Pinpoint the cell where the given text exists, returning its [X, Y] midpoint coordinate. 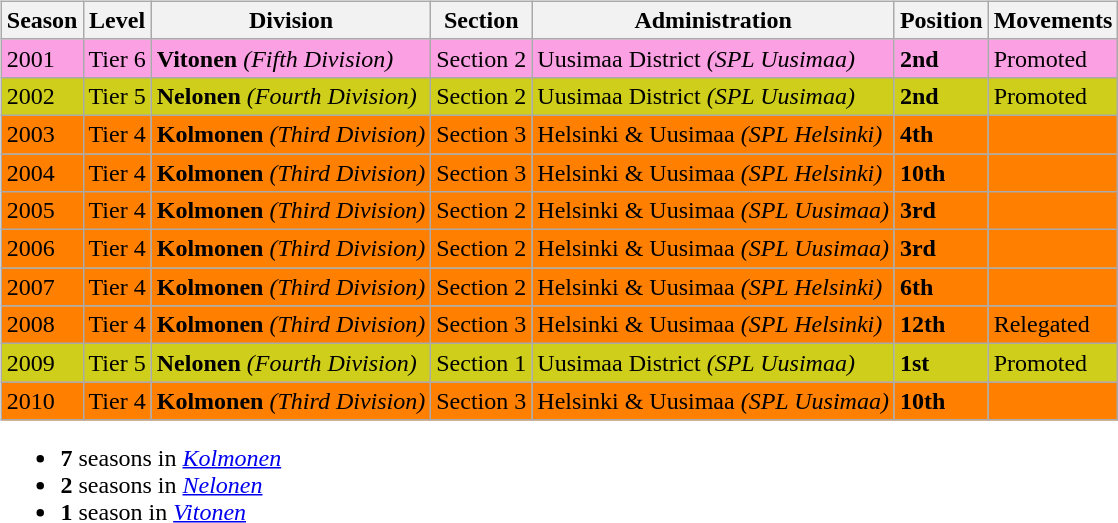
Season [42, 20]
Vitonen (Fifth Division) [291, 58]
Relegated [1053, 325]
Division [291, 20]
2005 [42, 211]
2001 [42, 58]
2008 [42, 325]
Administration [714, 20]
2003 [42, 134]
4th [941, 134]
Section [482, 20]
Section 1 [482, 363]
Tier 6 [117, 58]
2010 [42, 401]
2009 [42, 363]
2002 [42, 96]
2004 [42, 173]
Position [941, 20]
2006 [42, 249]
6th [941, 287]
Level [117, 20]
1st [941, 363]
12th [941, 325]
Movements [1053, 20]
2007 [42, 287]
